From the cell containing the given text, extract its center point as (X, Y) coordinate. 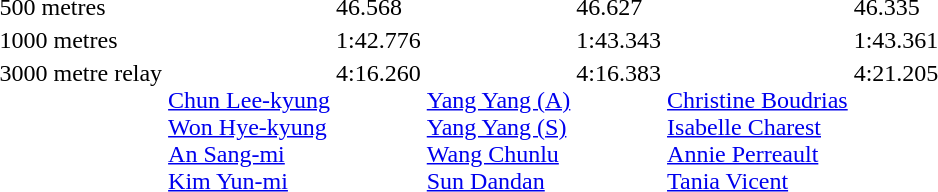
1:42.776 (379, 40)
1:43.343 (619, 40)
